Search for the cell housing the specified text and yield its (X, Y) center coordinate. 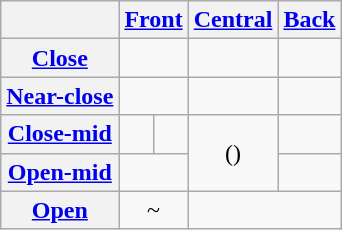
Close-mid (60, 134)
Near-close (60, 96)
~ (154, 210)
Central (233, 20)
Open (60, 210)
() (233, 153)
Back (310, 20)
Close (60, 58)
Open-mid (60, 172)
Front (154, 20)
